Detect which cell encompasses the target text, then output its (x, y) center coordinate. 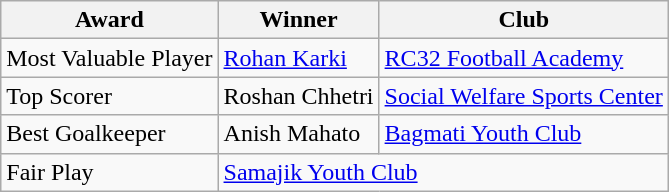
Social Welfare Sports Center (524, 96)
Anish Mahato (298, 134)
Top Scorer (110, 96)
Winner (298, 20)
Bagmati Youth Club (524, 134)
Best Goalkeeper (110, 134)
Fair Play (110, 172)
Club (524, 20)
Award (110, 20)
Roshan Chhetri (298, 96)
RC32 Football Academy (524, 58)
Samajik Youth Club (443, 172)
Rohan Karki (298, 58)
Most Valuable Player (110, 58)
